Extract the [x, y] coordinate from the center of the cell holding the provided text.  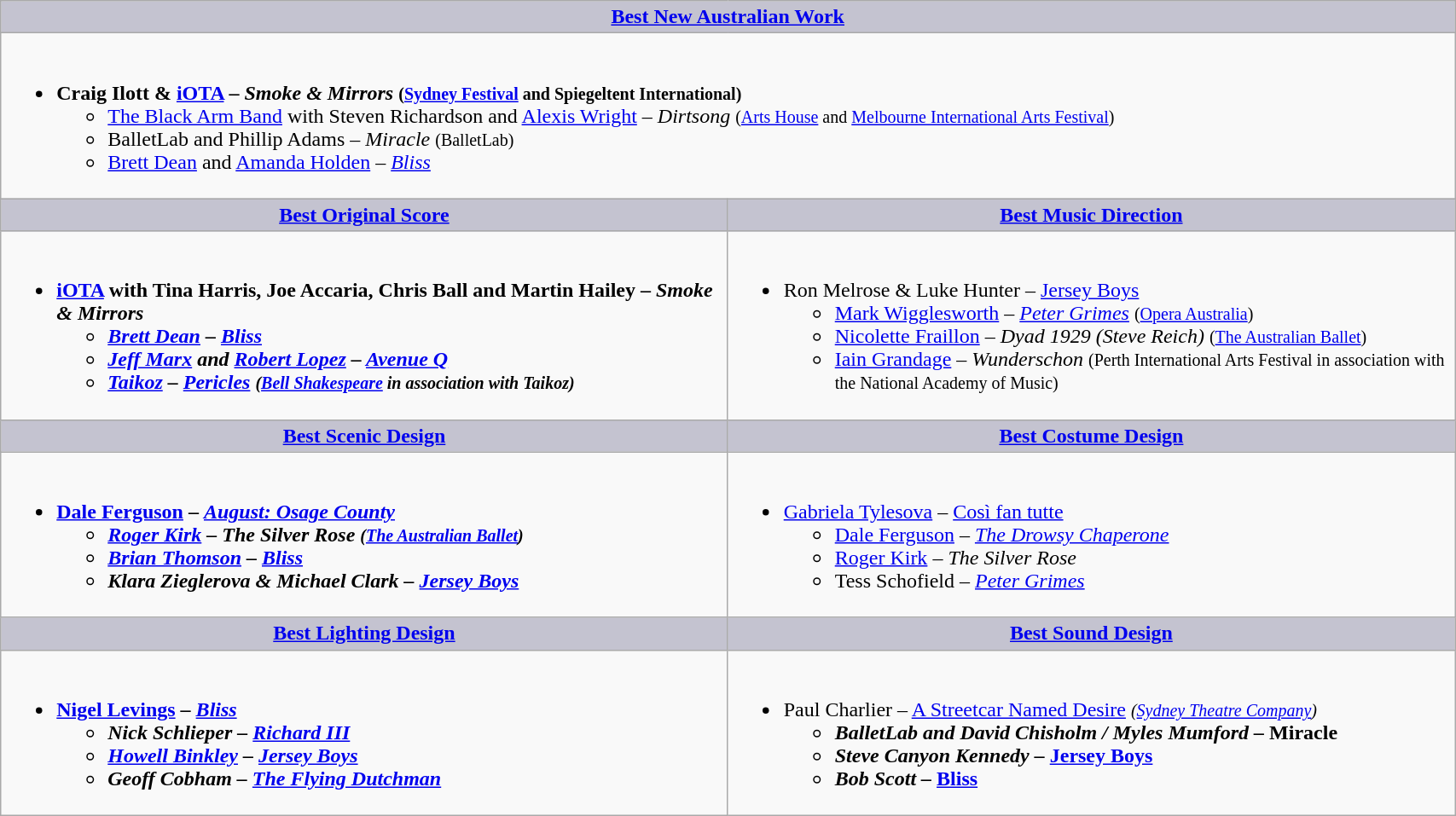
Best Music Direction [1091, 215]
Best Costume Design [1091, 436]
Gabriela Tylesova – Così fan tutteDale Ferguson – The Drowsy ChaperoneRoger Kirk – The Silver RoseTess Schofield – Peter Grimes [1091, 535]
Best New Australian Work [728, 17]
Best Original Score [364, 215]
Nigel Levings – BlissNick Schlieper – Richard IIIHowell Binkley – Jersey BoysGeoff Cobham – The Flying Dutchman [364, 732]
Best Sound Design [1091, 634]
Best Scenic Design [364, 436]
Best Lighting Design [364, 634]
